Output the [x, y] coordinate of the center of the cell containing the given text.  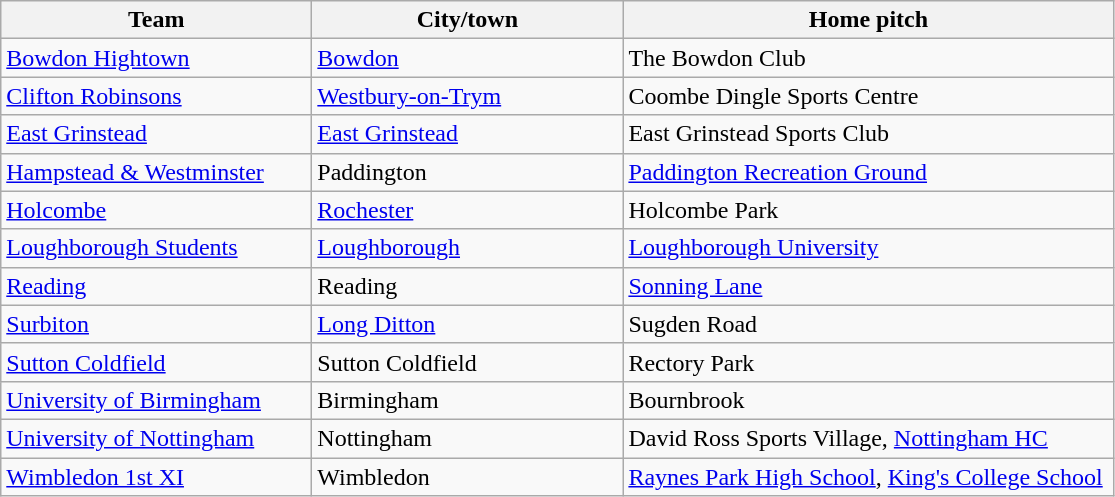
Westbury-on-Trym [468, 96]
Holcombe [156, 210]
Clifton Robinsons [156, 96]
Sonning Lane [868, 286]
University of Nottingham [156, 438]
East Grinstead Sports Club [868, 134]
Birmingham [468, 400]
Nottingham [468, 438]
Holcombe Park [868, 210]
Raynes Park High School, King's College School [868, 477]
Coombe Dingle Sports Centre [868, 96]
Team [156, 20]
Paddington Recreation Ground [868, 172]
Bowdon Hightown [156, 58]
Surbiton [156, 324]
Rectory Park [868, 362]
Hampstead & Westminster [156, 172]
Bowdon [468, 58]
Loughborough [468, 248]
Wimbledon [468, 477]
Rochester [468, 210]
The Bowdon Club [868, 58]
Bournbrook [868, 400]
Long Ditton [468, 324]
Loughborough University [868, 248]
Sugden Road [868, 324]
Paddington [468, 172]
Loughborough Students [156, 248]
University of Birmingham [156, 400]
Wimbledon 1st XI [156, 477]
David Ross Sports Village, Nottingham HC [868, 438]
City/town [468, 20]
Home pitch [868, 20]
